Determine the [X, Y] coordinate at the center of the cell enclosing the given text.  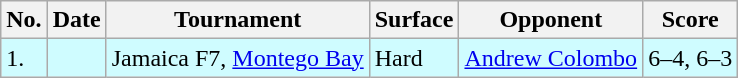
No. [24, 20]
Tournament [238, 20]
1. [24, 58]
6–4, 6–3 [690, 58]
Score [690, 20]
Hard [414, 58]
Andrew Colombo [551, 58]
Opponent [551, 20]
Surface [414, 20]
Date [76, 20]
Jamaica F7, Montego Bay [238, 58]
